Search for the cell housing the specified text and yield its (x, y) center coordinate. 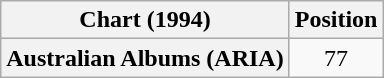
77 (336, 58)
Chart (1994) (145, 20)
Australian Albums (ARIA) (145, 58)
Position (336, 20)
